Pinpoint the cell where the given text exists, returning its [X, Y] midpoint coordinate. 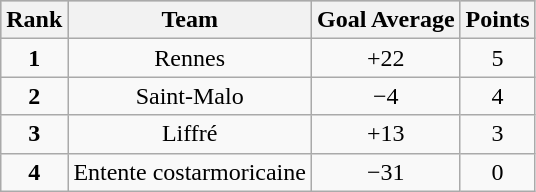
Points [498, 20]
+13 [386, 134]
1 [34, 58]
2 [34, 96]
5 [498, 58]
Rank [34, 20]
Entente costarmoricaine [190, 172]
−31 [386, 172]
+22 [386, 58]
Rennes [190, 58]
Team [190, 20]
Goal Average [386, 20]
Saint-Malo [190, 96]
0 [498, 172]
Liffré [190, 134]
−4 [386, 96]
